For the text-containing cell, return its midpoint in (X, Y) coordinate format. 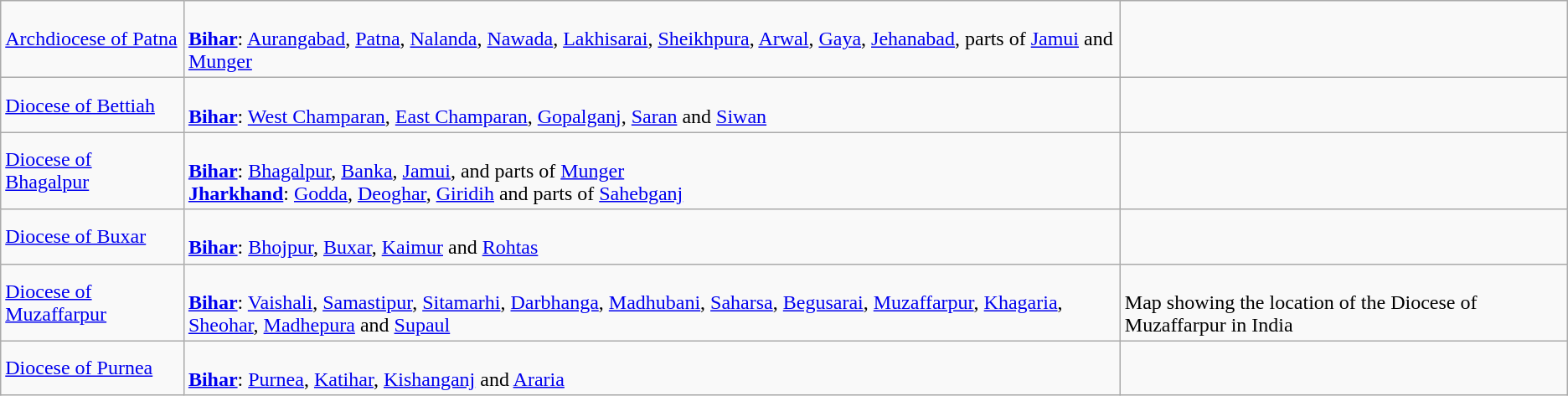
Bihar: Bhagalpur, Banka, Jamui, and parts of MungerJharkhand: Godda, Deoghar, Giridih and parts of Sahebganj (652, 171)
Diocese of Buxar (92, 236)
Diocese of Bettiah (92, 105)
Diocese of Purnea (92, 368)
Bihar: Purnea, Katihar, Kishanganj and Araria (652, 368)
Diocese of Muzaffarpur (92, 302)
Bihar: Aurangabad, Patna, Nalanda, Nawada, Lakhisarai, Sheikhpura, Arwal, Gaya, Jehanabad, parts of Jamui and Munger (652, 39)
Bihar: West Champaran, East Champaran, Gopalganj, Saran and Siwan (652, 105)
Archdiocese of Patna (92, 39)
Bihar: Vaishali, Samastipur, Sitamarhi, Darbhanga, Madhubani, Saharsa, Begusarai, Muzaffarpur, Khagaria, Sheohar, Madhepura and Supaul (652, 302)
Diocese of Bhagalpur (92, 171)
Bihar: Bhojpur, Buxar, Kaimur and Rohtas (652, 236)
Map showing the location of the Diocese of Muzaffarpur in India (1344, 302)
